Locate the cell with the specified text and output its [X, Y] center coordinate. 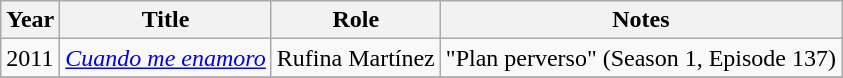
Notes [640, 20]
Title [166, 20]
Role [356, 20]
Rufina Martínez [356, 58]
2011 [30, 58]
Year [30, 20]
Cuando me enamoro [166, 58]
"Plan perverso" (Season 1, Episode 137) [640, 58]
